For the text-containing cell, return its midpoint in (x, y) coordinate format. 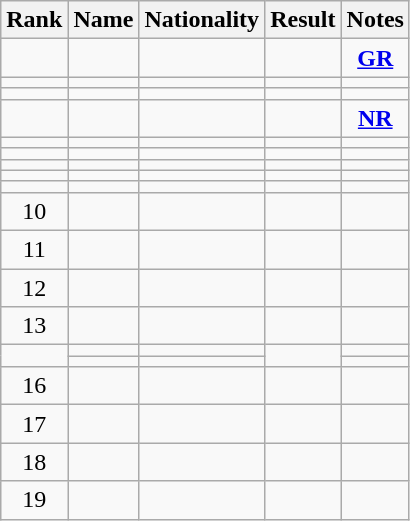
11 (34, 249)
12 (34, 287)
18 (34, 462)
Notes (375, 20)
10 (34, 211)
Result (303, 20)
Name (104, 20)
16 (34, 386)
Rank (34, 20)
13 (34, 326)
NR (375, 118)
Nationality (202, 20)
GR (375, 58)
17 (34, 424)
19 (34, 500)
